Pinpoint the cell where the given text exists, returning its (X, Y) midpoint coordinate. 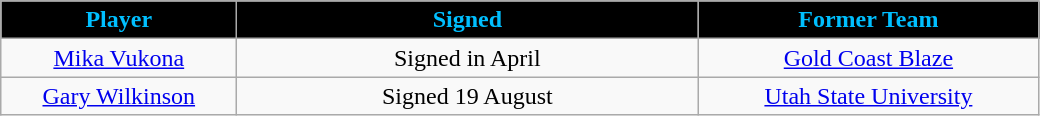
Player (119, 20)
Gold Coast Blaze (868, 58)
Signed in April (468, 58)
Signed (468, 20)
Utah State University (868, 96)
Mika Vukona (119, 58)
Former Team (868, 20)
Signed 19 August (468, 96)
Gary Wilkinson (119, 96)
